Output the [x, y] coordinate of the center of the cell containing the given text.  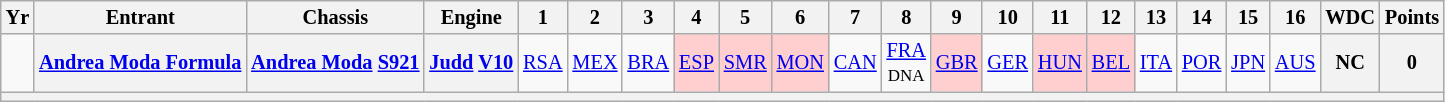
MON [800, 63]
15 [1248, 17]
JPN [1248, 63]
AUS [1295, 63]
HUN [1060, 63]
8 [906, 17]
BEL [1111, 63]
4 [696, 17]
0 [1412, 63]
Engine [471, 17]
13 [1156, 17]
ITA [1156, 63]
ESP [696, 63]
NC [1350, 63]
2 [594, 17]
Chassis [335, 17]
16 [1295, 17]
6 [800, 17]
Andrea Moda S921 [335, 63]
Andrea Moda Formula [140, 63]
11 [1060, 17]
CAN [856, 63]
SMR [746, 63]
12 [1111, 17]
GBR [957, 63]
Entrant [140, 17]
1 [542, 17]
9 [957, 17]
7 [856, 17]
5 [746, 17]
MEX [594, 63]
GER [1007, 63]
RSA [542, 63]
FRADNA [906, 63]
3 [648, 17]
POR [1202, 63]
Points [1412, 17]
Judd V10 [471, 63]
10 [1007, 17]
Yr [18, 17]
14 [1202, 17]
BRA [648, 63]
WDC [1350, 17]
